Scan for the cell matching the given text and deliver its [x, y] coordinate at center. 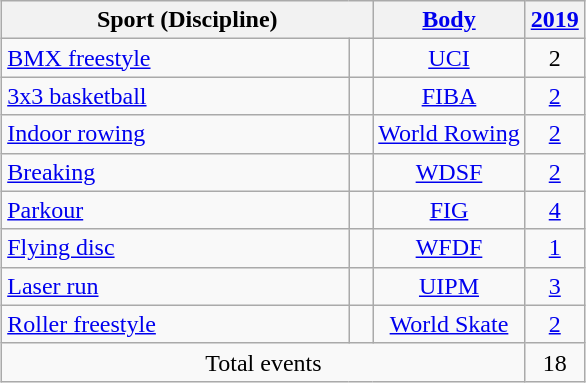
FIG [449, 210]
BMX freestyle [176, 58]
World Rowing [449, 134]
WDSF [449, 172]
Total events [264, 362]
2019 [554, 20]
Breaking [176, 172]
UCI [449, 58]
18 [554, 362]
3 [554, 286]
3x3 basketball [176, 96]
4 [554, 210]
WFDF [449, 248]
Flying disc [176, 248]
FIBA [449, 96]
1 [554, 248]
Indoor rowing [176, 134]
Roller freestyle [176, 324]
Sport (Discipline) [188, 20]
Laser run [176, 286]
World Skate [449, 324]
Body [449, 20]
UIPM [449, 286]
Parkour [176, 210]
